Locate the cell with the specified text and output its [x, y] center coordinate. 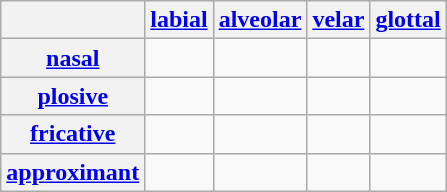
velar [338, 20]
alveolar [260, 20]
plosive [73, 96]
fricative [73, 134]
labial [179, 20]
approximant [73, 172]
nasal [73, 58]
glottal [408, 20]
